Extract the (x, y) coordinate from the center of the cell holding the provided text.  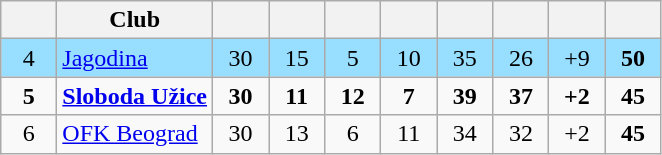
Club (135, 20)
32 (521, 134)
Sloboda Užice (135, 96)
7 (409, 96)
15 (297, 58)
39 (465, 96)
50 (633, 58)
34 (465, 134)
Jagodina (135, 58)
37 (521, 96)
+9 (577, 58)
12 (353, 96)
4 (29, 58)
OFK Beograd (135, 134)
26 (521, 58)
13 (297, 134)
35 (465, 58)
10 (409, 58)
